Locate the cell with the specified text and output its (X, Y) center coordinate. 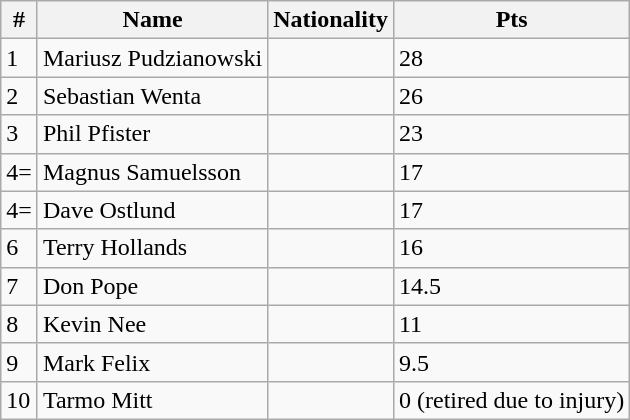
9 (20, 362)
9.5 (511, 362)
3 (20, 134)
Mark Felix (152, 362)
Tarmo Mitt (152, 400)
Name (152, 20)
Magnus Samuelsson (152, 172)
2 (20, 96)
26 (511, 96)
Sebastian Wenta (152, 96)
Kevin Nee (152, 324)
8 (20, 324)
Terry Hollands (152, 248)
Mariusz Pudzianowski (152, 58)
# (20, 20)
11 (511, 324)
6 (20, 248)
28 (511, 58)
Dave Ostlund (152, 210)
16 (511, 248)
Don Pope (152, 286)
0 (retired due to injury) (511, 400)
1 (20, 58)
7 (20, 286)
Pts (511, 20)
10 (20, 400)
Phil Pfister (152, 134)
Nationality (331, 20)
14.5 (511, 286)
23 (511, 134)
